Provide the (x, y) coordinate of the cell's center where the given text is located.  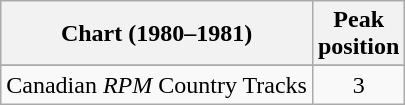
3 (358, 85)
Canadian RPM Country Tracks (157, 85)
Chart (1980–1981) (157, 34)
Peakposition (358, 34)
